Return the [x, y] coordinate for the center point of the cell that contains the specified text.  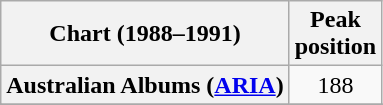
Peakposition [335, 34]
Australian Albums (ARIA) [145, 85]
Chart (1988–1991) [145, 34]
188 [335, 85]
